From the cell containing the given text, extract its center point as [x, y] coordinate. 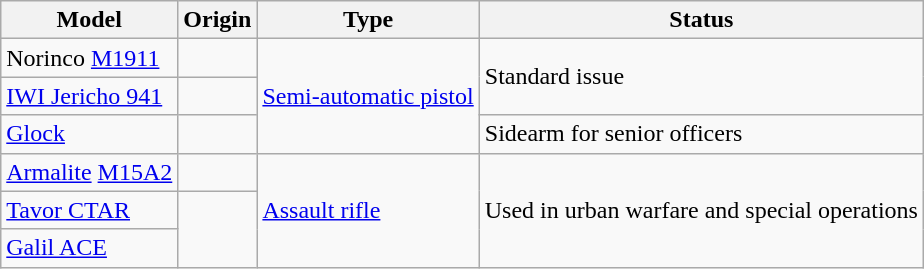
Assault rifle [368, 210]
Standard issue [701, 77]
Origin [218, 20]
Sidearm for senior officers [701, 134]
Semi-automatic pistol [368, 96]
Used in urban warfare and special operations [701, 210]
Model [90, 20]
IWI Jericho 941 [90, 96]
Glock [90, 134]
Status [701, 20]
Tavor CTAR [90, 210]
Norinco M1911 [90, 58]
Galil ACE [90, 248]
Armalite M15A2 [90, 172]
Type [368, 20]
